Detect which cell encompasses the target text, then output its [X, Y] center coordinate. 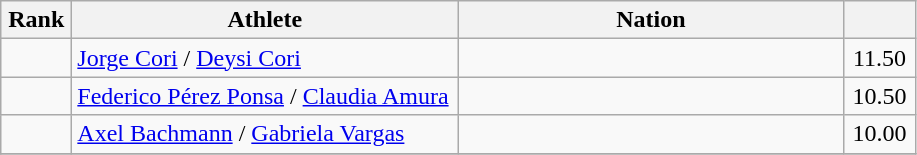
Axel Bachmann / Gabriela Vargas [265, 134]
Jorge Cori / Deysi Cori [265, 58]
11.50 [880, 58]
10.50 [880, 96]
10.00 [880, 134]
Nation [651, 20]
Rank [36, 20]
Athlete [265, 20]
Federico Pérez Ponsa / Claudia Amura [265, 96]
